Extract the [x, y] coordinate from the center of the cell holding the provided text.  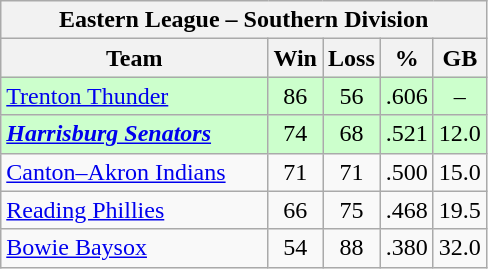
12.0 [460, 134]
.380 [406, 248]
56 [351, 96]
Loss [351, 58]
Trenton Thunder [134, 96]
.521 [406, 134]
Win [296, 58]
88 [351, 248]
54 [296, 248]
Reading Phillies [134, 210]
66 [296, 210]
Bowie Baysox [134, 248]
68 [351, 134]
– [460, 96]
86 [296, 96]
74 [296, 134]
% [406, 58]
Eastern League – Southern Division [244, 20]
32.0 [460, 248]
.500 [406, 172]
.606 [406, 96]
GB [460, 58]
.468 [406, 210]
Team [134, 58]
Harrisburg Senators [134, 134]
15.0 [460, 172]
Canton–Akron Indians [134, 172]
75 [351, 210]
19.5 [460, 210]
